Pinpoint the cell where the given text exists, returning its [X, Y] midpoint coordinate. 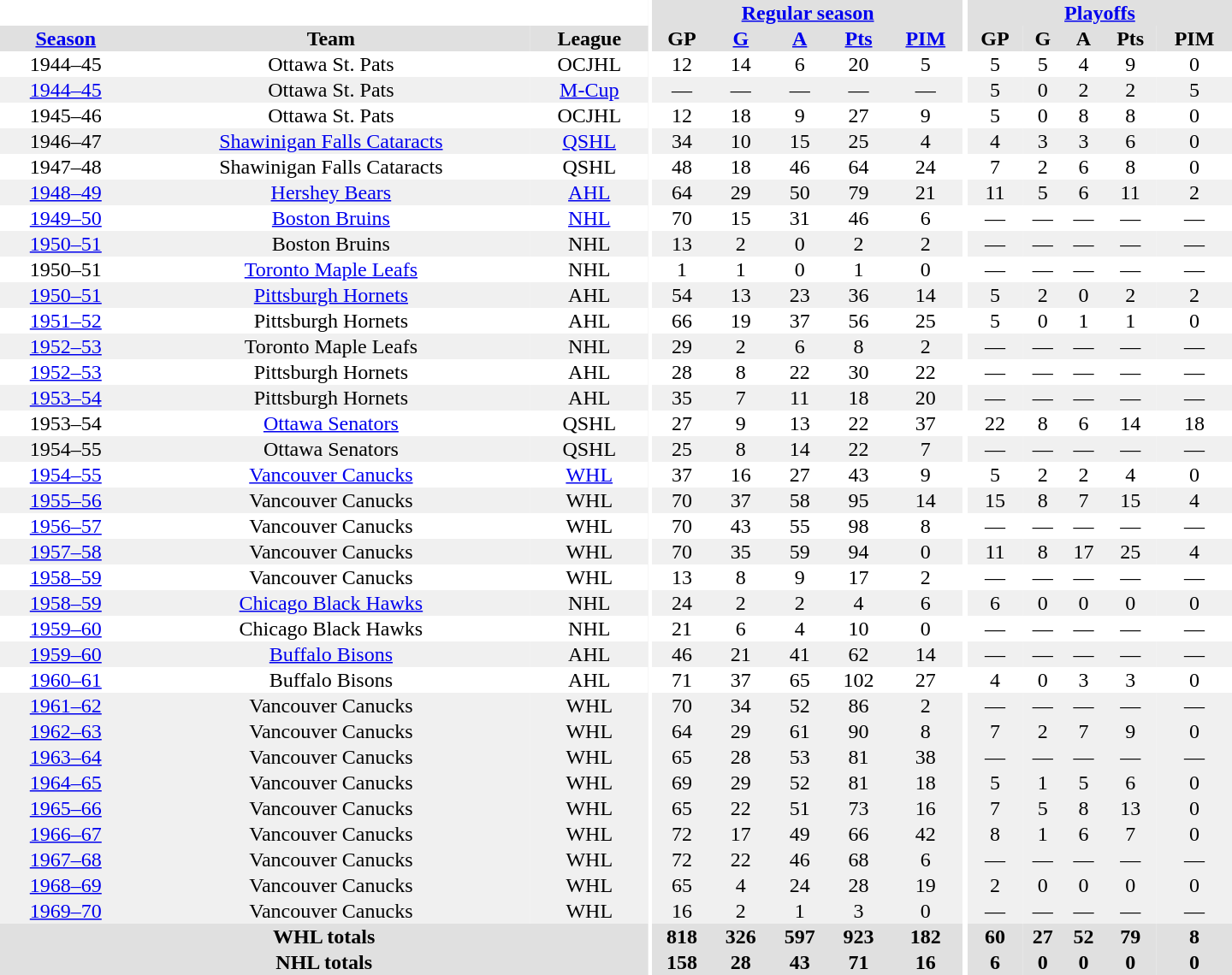
1955–56 [66, 500]
1949–50 [66, 218]
Regular season [808, 13]
1965–66 [66, 808]
49 [799, 834]
51 [799, 808]
41 [799, 654]
597 [799, 937]
1960–61 [66, 680]
158 [683, 962]
30 [859, 372]
818 [683, 937]
94 [859, 552]
42 [926, 834]
1945–46 [66, 115]
55 [799, 526]
Hershey Bears [332, 192]
73 [859, 808]
Playoffs [1100, 13]
38 [926, 757]
1963–64 [66, 757]
Team [332, 38]
50 [799, 192]
League [589, 38]
1968–69 [66, 885]
90 [859, 731]
182 [926, 937]
56 [859, 321]
31 [799, 218]
1962–63 [66, 731]
60 [995, 937]
326 [741, 937]
36 [859, 295]
1961–62 [66, 706]
1948–49 [66, 192]
61 [799, 731]
1951–52 [66, 321]
1966–67 [66, 834]
1967–68 [66, 860]
62 [859, 654]
58 [799, 500]
68 [859, 860]
1964–65 [66, 783]
86 [859, 706]
1946–47 [66, 141]
1947–48 [66, 167]
102 [859, 680]
98 [859, 526]
WHL totals [323, 937]
1969–70 [66, 911]
M-Cup [589, 90]
923 [859, 937]
1957–58 [66, 552]
54 [683, 295]
53 [799, 757]
Season [66, 38]
23 [799, 295]
69 [683, 783]
1956–57 [66, 526]
NHL totals [323, 962]
95 [859, 500]
48 [683, 167]
59 [799, 552]
